Scan for the cell matching the given text and deliver its [X, Y] coordinate at center. 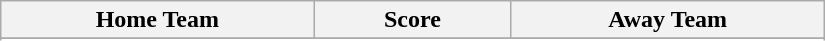
Away Team [668, 20]
Score [412, 20]
Home Team [158, 20]
